Return the [X, Y] coordinate for the center point of the cell that contains the specified text.  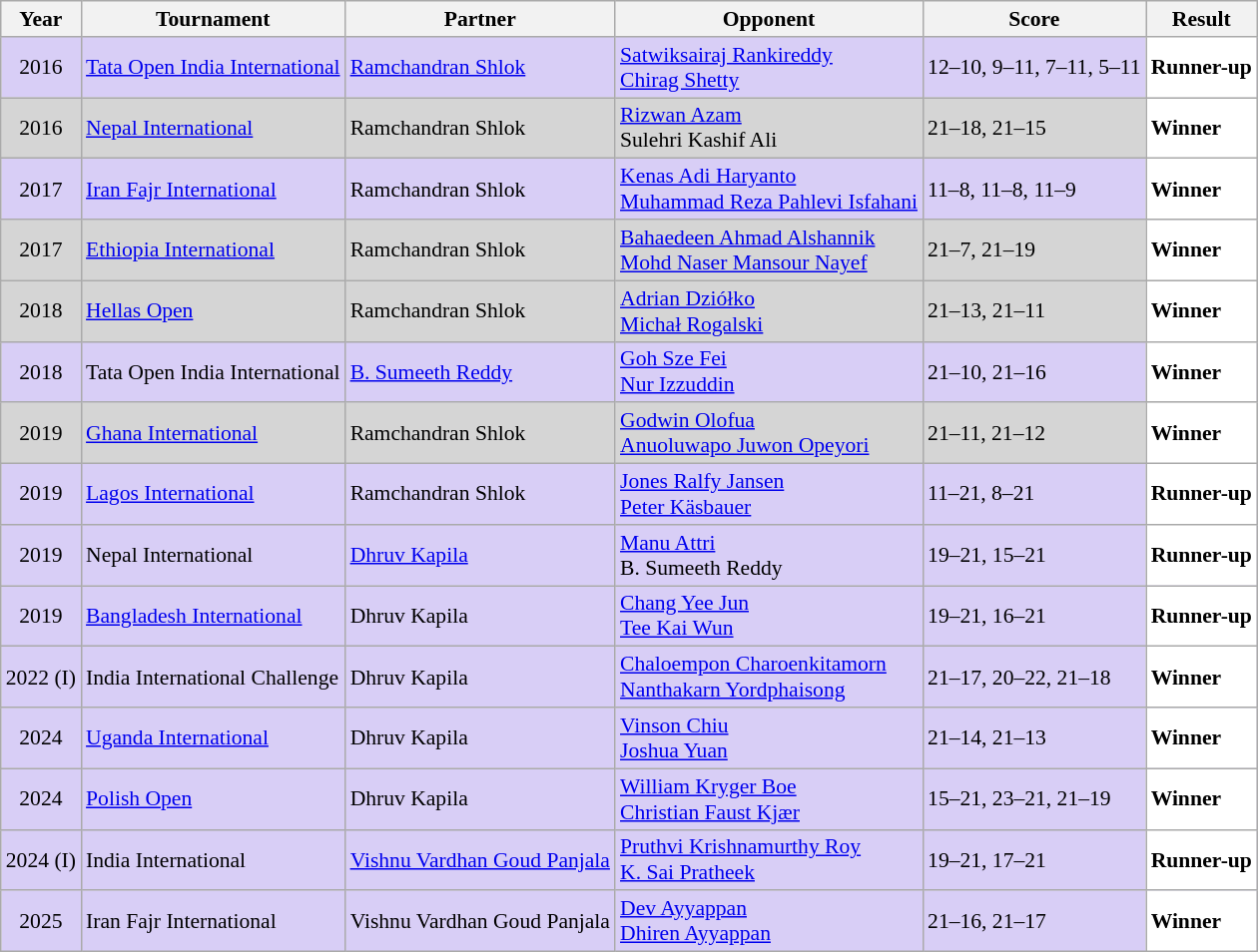
2024 (I) [41, 860]
21–18, 21–15 [1034, 128]
Uganda International [214, 738]
Bahaedeen Ahmad Alshannik Mohd Naser Mansour Nayef [769, 249]
21–10, 21–16 [1034, 371]
India International [214, 860]
William Kryger Boe Christian Faust Kjær [769, 798]
Chaloempon Charoenkitamorn Nanthakarn Yordphaisong [769, 677]
Satwiksairaj Rankireddy Chirag Shetty [769, 68]
Year [41, 19]
Kenas Adi Haryanto Muhammad Reza Pahlevi Isfahani [769, 190]
21–14, 21–13 [1034, 738]
11–8, 11–8, 11–9 [1034, 190]
19–21, 17–21 [1034, 860]
Ethiopia International [214, 249]
Adrian Dziółko Michał Rogalski [769, 311]
Chang Yee Jun Tee Kai Wun [769, 617]
Polish Open [214, 798]
Godwin Olofua Anuoluwapo Juwon Opeyori [769, 433]
21–13, 21–11 [1034, 311]
Goh Sze Fei Nur Izzuddin [769, 371]
B. Sumeeth Reddy [480, 371]
India International Challenge [214, 677]
19–21, 15–21 [1034, 555]
Opponent [769, 19]
Bangladesh International [214, 617]
Rizwan Azam Sulehri Kashif Ali [769, 128]
Ghana International [214, 433]
Pruthvi Krishnamurthy Roy K. Sai Pratheek [769, 860]
21–7, 21–19 [1034, 249]
21–16, 21–17 [1034, 922]
Manu Attri B. Sumeeth Reddy [769, 555]
21–11, 21–12 [1034, 433]
Lagos International [214, 495]
Result [1202, 19]
Hellas Open [214, 311]
19–21, 16–21 [1034, 617]
2022 (I) [41, 677]
Dev Ayyappan Dhiren Ayyappan [769, 922]
Jones Ralfy Jansen Peter Käsbauer [769, 495]
21–17, 20–22, 21–18 [1034, 677]
Tournament [214, 19]
12–10, 9–11, 7–11, 5–11 [1034, 68]
2025 [41, 922]
11–21, 8–21 [1034, 495]
Score [1034, 19]
Partner [480, 19]
Vinson Chiu Joshua Yuan [769, 738]
15–21, 23–21, 21–19 [1034, 798]
